Locate the cell with the specified text and output its [x, y] center coordinate. 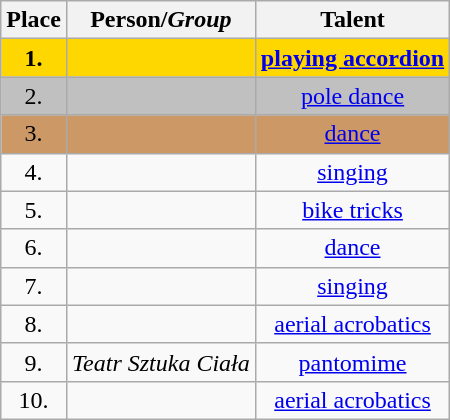
5. [34, 210]
4. [34, 172]
Person/Group [160, 20]
7. [34, 286]
pole dance [352, 96]
playing accordion [352, 58]
1. [34, 58]
6. [34, 248]
Teatr Sztuka Ciała [160, 362]
Talent [352, 20]
8. [34, 324]
9. [34, 362]
bike tricks [352, 210]
2. [34, 96]
pantomime [352, 362]
3. [34, 134]
10. [34, 400]
Place [34, 20]
